Extract the [x, y] coordinate from the center of the cell holding the provided text.  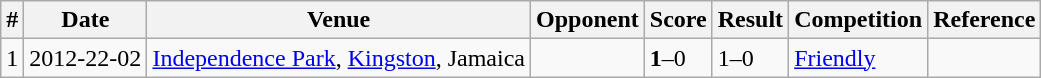
Score [678, 20]
1 [12, 58]
2012-22-02 [86, 58]
Opponent [587, 20]
Competition [858, 20]
Friendly [858, 58]
# [12, 20]
Date [86, 20]
Venue [339, 20]
Independence Park, Kingston, Jamaica [339, 58]
Result [750, 20]
Reference [984, 20]
